From the cell containing the given text, extract its center point as (X, Y) coordinate. 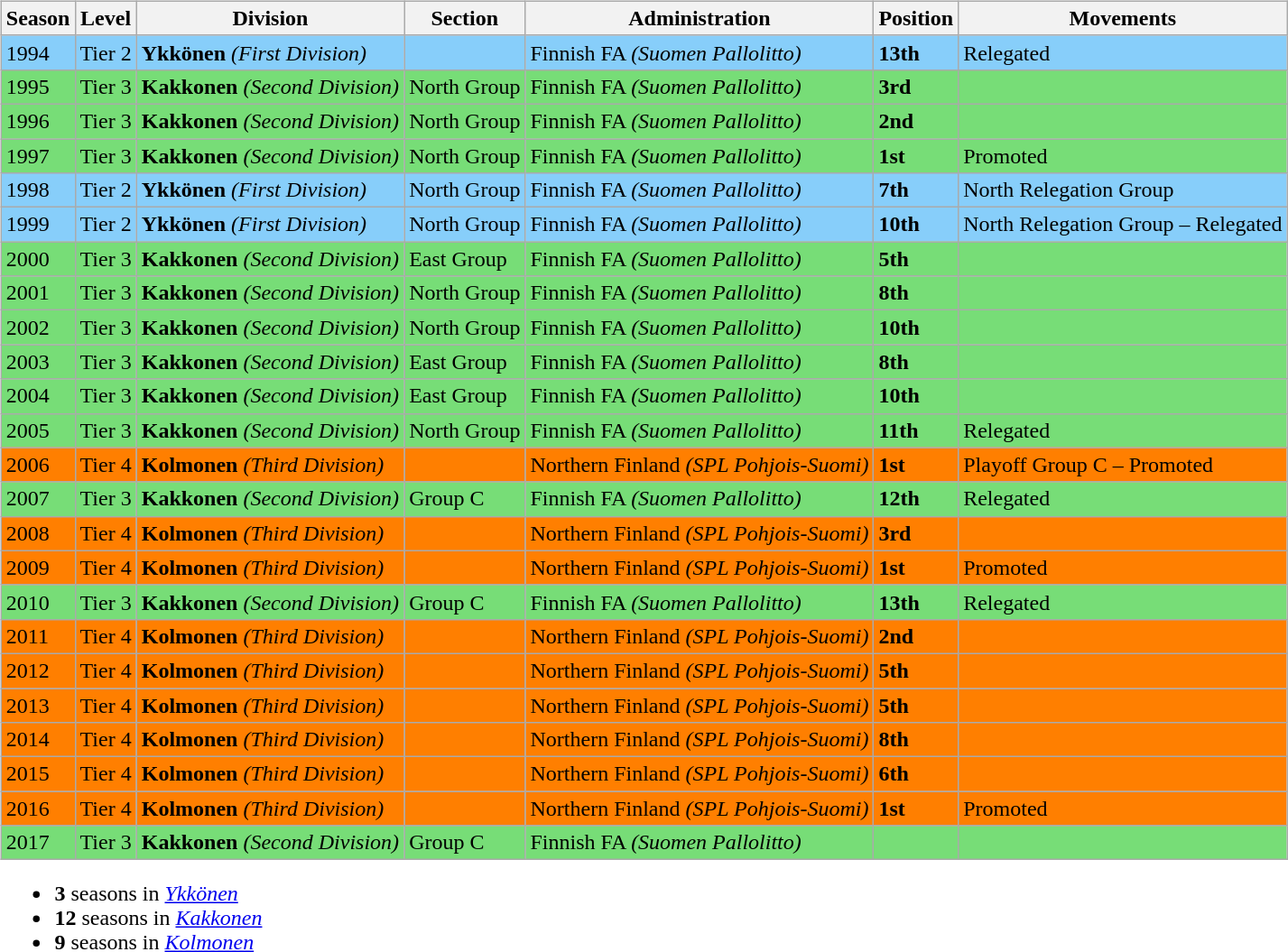
Playoff Group C – Promoted (1123, 465)
2003 (38, 362)
2008 (38, 533)
2016 (38, 809)
2009 (38, 568)
2002 (38, 328)
2000 (38, 259)
2017 (38, 843)
Position (916, 18)
12th (916, 499)
1997 (38, 156)
7th (916, 190)
1998 (38, 190)
2015 (38, 774)
1996 (38, 121)
2013 (38, 705)
6th (916, 774)
2005 (38, 430)
2001 (38, 293)
1995 (38, 87)
North Relegation Group – Relegated (1123, 225)
2004 (38, 396)
North Relegation Group (1123, 190)
2006 (38, 465)
Section (465, 18)
1994 (38, 52)
2010 (38, 602)
2012 (38, 670)
Administration (700, 18)
Division (270, 18)
2011 (38, 636)
Season (38, 18)
11th (916, 430)
Movements (1123, 18)
Level (106, 18)
1999 (38, 225)
2007 (38, 499)
2014 (38, 740)
